Capture the cell that displays the provided text and extract its (x, y) central coordinate. 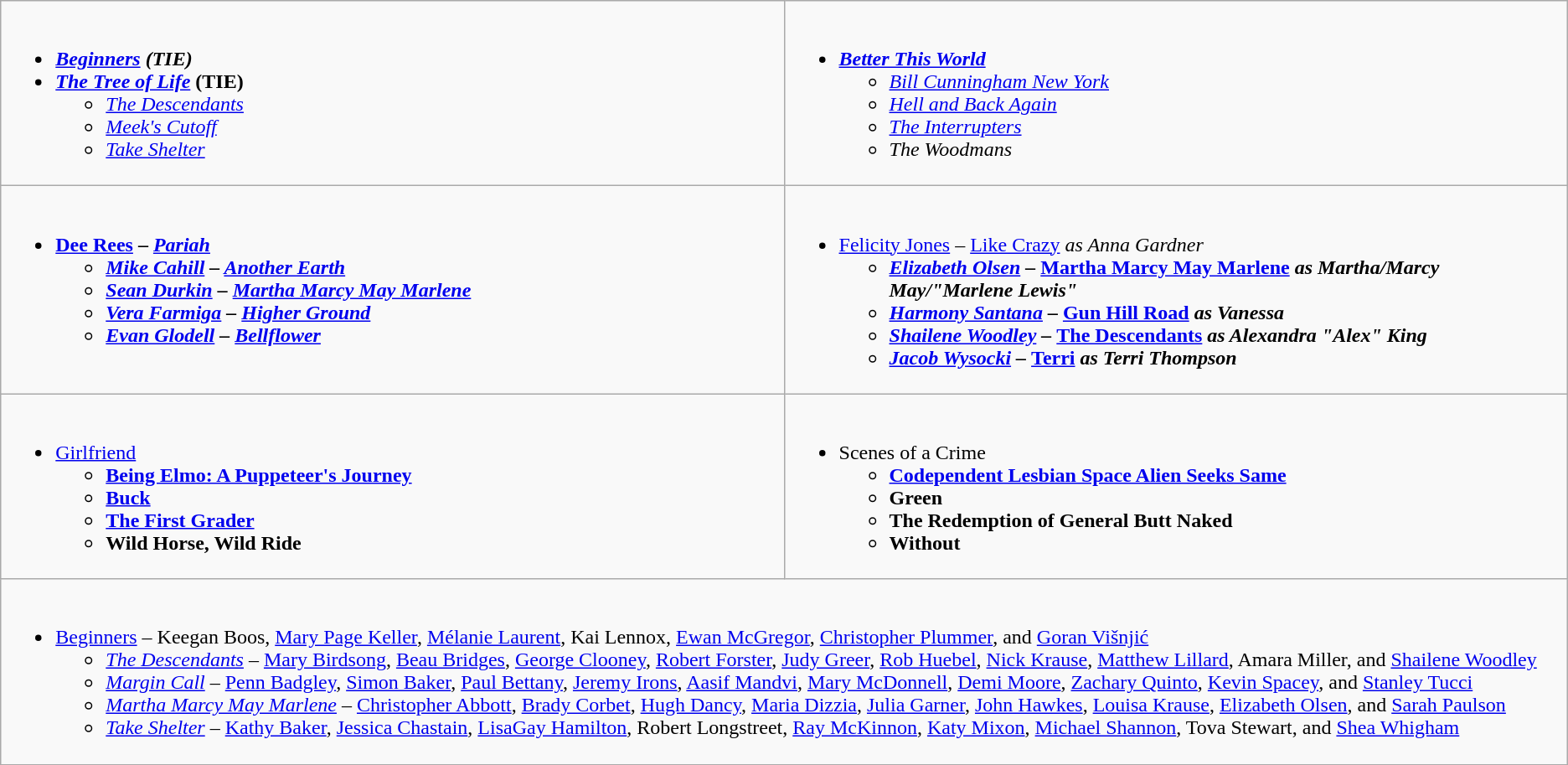
GirlfriendBeing Elmo: A Puppeteer's JourneyBuckThe First GraderWild Horse, Wild Ride (392, 486)
Better This WorldBill Cunningham New YorkHell and Back AgainThe InterruptersThe Woodmans (1176, 94)
Dee Rees – PariahMike Cahill – Another EarthSean Durkin – Martha Marcy May MarleneVera Farmiga – Higher GroundEvan Glodell – Bellflower (392, 290)
Beginners (TIE)The Tree of Life (TIE)The DescendantsMeek's CutoffTake Shelter (392, 94)
Scenes of a CrimeCodependent Lesbian Space Alien Seeks SameGreenThe Redemption of General Butt NakedWithout (1176, 486)
